Return [x, y] of the center of cell containing provided text 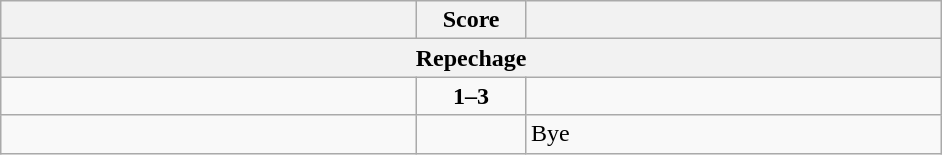
Score [472, 20]
Repechage [472, 58]
Bye [733, 134]
1–3 [472, 96]
